Find where the given text appears and provide that cell's center as [X, Y] coordinate. 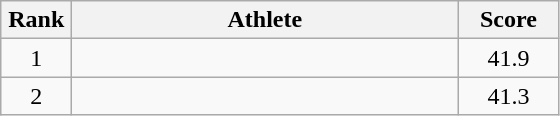
41.3 [508, 96]
1 [36, 58]
Rank [36, 20]
Score [508, 20]
2 [36, 96]
Athlete [265, 20]
41.9 [508, 58]
